Detect which cell encompasses the target text, then output its [x, y] center coordinate. 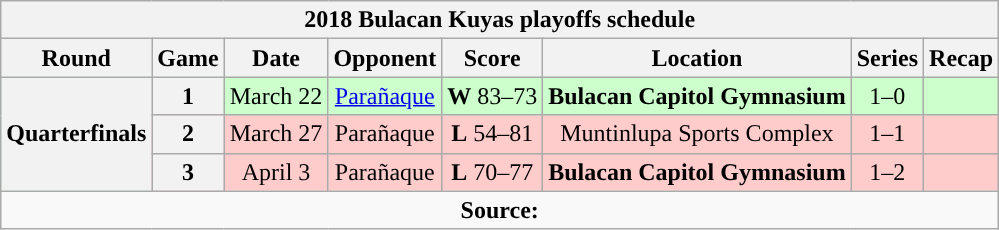
Series [887, 58]
W 83–73 [492, 96]
1–2 [887, 172]
March 27 [276, 134]
L 54–81 [492, 134]
March 22 [276, 96]
Score [492, 58]
Source: [500, 210]
2018 Bulacan Kuyas playoffs schedule [500, 20]
Recap [962, 58]
Muntinlupa Sports Complex [697, 134]
Date [276, 58]
L 70–77 [492, 172]
2 [188, 134]
Opponent [385, 58]
Round [76, 58]
1–1 [887, 134]
Game [188, 58]
Quarterfinals [76, 134]
April 3 [276, 172]
3 [188, 172]
1–0 [887, 96]
1 [188, 96]
Location [697, 58]
